Return the [X, Y] coordinate for the center point of the cell that contains the specified text.  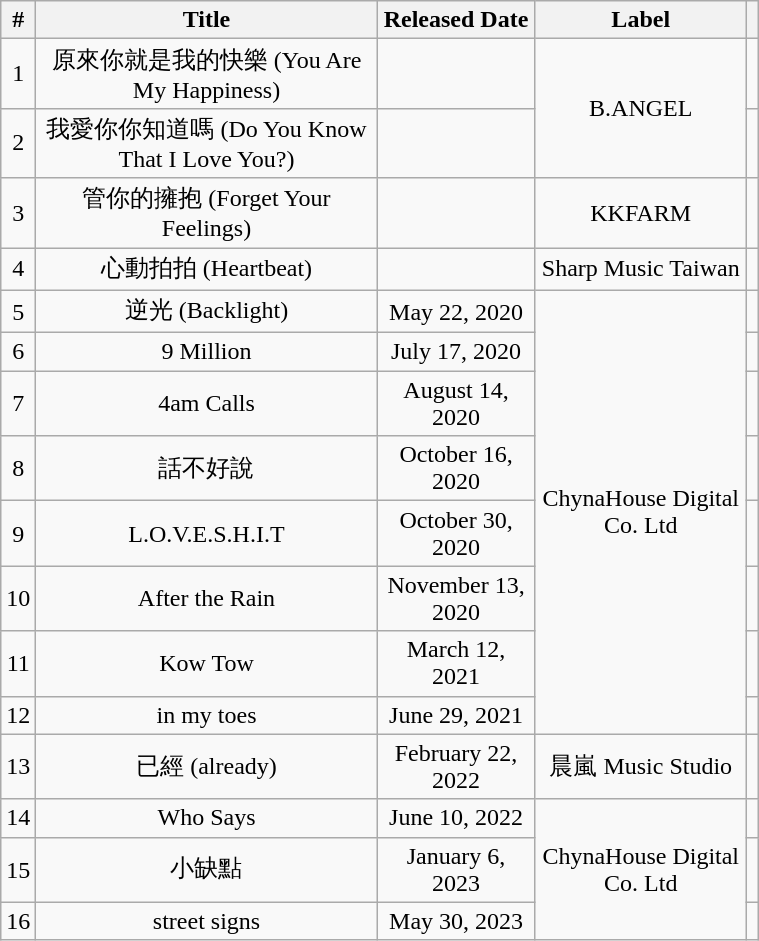
5 [18, 312]
June 10, 2022 [456, 818]
11 [18, 664]
Who Says [206, 818]
小缺點 [206, 870]
Released Date [456, 20]
KKFARM [641, 213]
6 [18, 352]
Title [206, 20]
Kow Tow [206, 664]
March 12, 2021 [456, 664]
10 [18, 598]
15 [18, 870]
管你的擁抱 (Forget Your Feelings) [206, 213]
February 22, 2022 [456, 766]
May 22, 2020 [456, 312]
street signs [206, 921]
我愛你你知道嗎 (Do You Know That I Love You?) [206, 143]
9 [18, 534]
October 16, 2020 [456, 468]
逆光 (Backlight) [206, 312]
9 Million [206, 352]
1 [18, 74]
7 [18, 404]
January 6, 2023 [456, 870]
November 13, 2020 [456, 598]
June 29, 2021 [456, 715]
August 14, 2020 [456, 404]
Label [641, 20]
2 [18, 143]
16 [18, 921]
13 [18, 766]
July 17, 2020 [456, 352]
原來你就是我的快樂 (You Are My Happiness) [206, 74]
話不好說 [206, 468]
14 [18, 818]
May 30, 2023 [456, 921]
晨嵐 Music Studio [641, 766]
# [18, 20]
已經 (already) [206, 766]
4am Calls [206, 404]
B.ANGEL [641, 108]
心動拍拍 (Heartbeat) [206, 270]
8 [18, 468]
3 [18, 213]
4 [18, 270]
in my toes [206, 715]
12 [18, 715]
L.O.V.E.S.H.I.T [206, 534]
Sharp Music Taiwan [641, 270]
October 30, 2020 [456, 534]
After the Rain [206, 598]
